Search for the cell housing the specified text and yield its (X, Y) center coordinate. 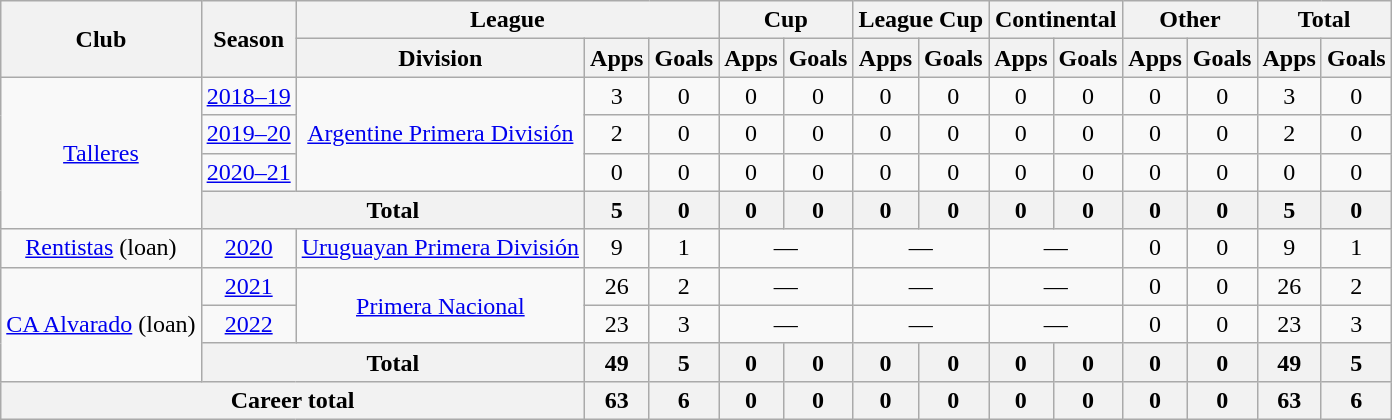
Club (101, 39)
League Cup (921, 20)
Cup (786, 20)
Career total (293, 400)
2020–21 (248, 172)
CA Alvarado (loan) (101, 324)
Uruguayan Primera División (440, 248)
Rentistas (loan) (101, 248)
Division (440, 58)
2020 (248, 248)
League (508, 20)
2021 (248, 286)
Primera Nacional (440, 305)
Other (1190, 20)
Continental (1056, 20)
Season (248, 39)
Argentine Primera División (440, 134)
2022 (248, 324)
2019–20 (248, 134)
Talleres (101, 153)
2018–19 (248, 96)
